Capture the cell that displays the provided text and extract its [x, y] central coordinate. 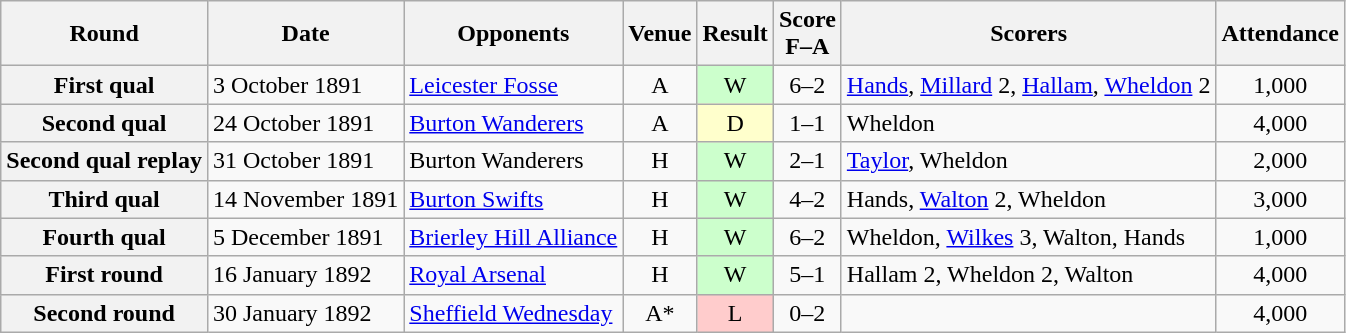
Hands, Walton 2, Wheldon [1028, 199]
Wheldon, Wilkes 3, Walton, Hands [1028, 237]
Hallam 2, Wheldon 2, Walton [1028, 275]
First qual [104, 85]
A* [660, 313]
4–2 [807, 199]
Date [305, 34]
Third qual [104, 199]
Second qual [104, 123]
Opponents [514, 34]
First round [104, 275]
31 October 1891 [305, 161]
3,000 [1280, 199]
Second qual replay [104, 161]
30 January 1892 [305, 313]
D [735, 123]
Round [104, 34]
16 January 1892 [305, 275]
0–2 [807, 313]
Leicester Fosse [514, 85]
Attendance [1280, 34]
Wheldon [1028, 123]
2,000 [1280, 161]
Taylor, Wheldon [1028, 161]
Royal Arsenal [514, 275]
Burton Swifts [514, 199]
Fourth qual [104, 237]
Sheffield Wednesday [514, 313]
Scorers [1028, 34]
24 October 1891 [305, 123]
L [735, 313]
ScoreF–A [807, 34]
Result [735, 34]
5 December 1891 [305, 237]
2–1 [807, 161]
1–1 [807, 123]
Brierley Hill Alliance [514, 237]
5–1 [807, 275]
14 November 1891 [305, 199]
Hands, Millard 2, Hallam, Wheldon 2 [1028, 85]
Second round [104, 313]
3 October 1891 [305, 85]
Venue [660, 34]
